Detect which cell encompasses the target text, then output its (x, y) center coordinate. 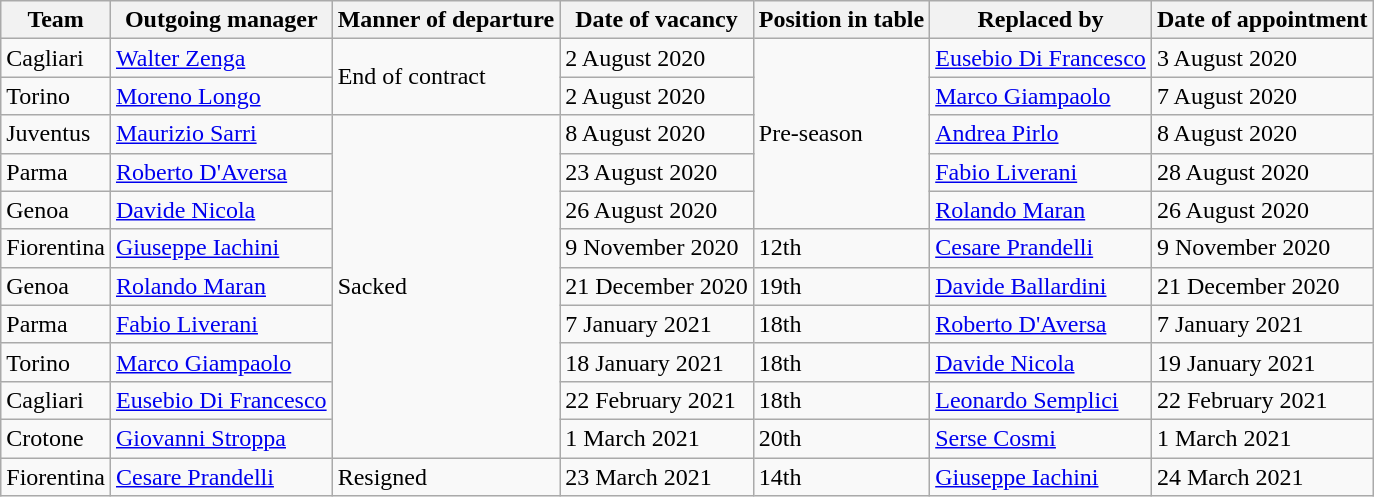
Andrea Pirlo (1041, 134)
19th (841, 286)
Outgoing manager (221, 20)
3 August 2020 (1262, 58)
20th (841, 438)
Resigned (446, 477)
Position in table (841, 20)
Sacked (446, 286)
14th (841, 477)
Manner of departure (446, 20)
Pre-season (841, 134)
Walter Zenga (221, 58)
Davide Ballardini (1041, 286)
Replaced by (1041, 20)
23 March 2021 (657, 477)
24 March 2021 (1262, 477)
19 January 2021 (1262, 362)
Juventus (56, 134)
Team (56, 20)
Date of vacancy (657, 20)
12th (841, 248)
Moreno Longo (221, 96)
7 August 2020 (1262, 96)
Serse Cosmi (1041, 438)
23 August 2020 (657, 172)
Date of appointment (1262, 20)
18 January 2021 (657, 362)
Leonardo Semplici (1041, 400)
Crotone (56, 438)
Maurizio Sarri (221, 134)
End of contract (446, 77)
Giovanni Stroppa (221, 438)
28 August 2020 (1262, 172)
